From the cell containing the given text, extract its center point as [X, Y] coordinate. 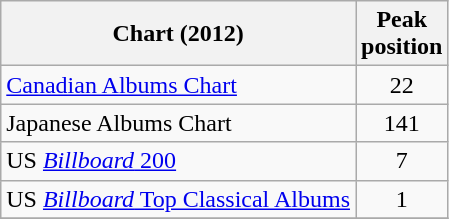
US Billboard 200 [178, 161]
Chart (2012) [178, 34]
7 [402, 161]
US Billboard Top Classical Albums [178, 199]
Japanese Albums Chart [178, 123]
Peakposition [402, 34]
141 [402, 123]
Canadian Albums Chart [178, 85]
22 [402, 85]
1 [402, 199]
